Detect which cell encompasses the target text, then output its (X, Y) center coordinate. 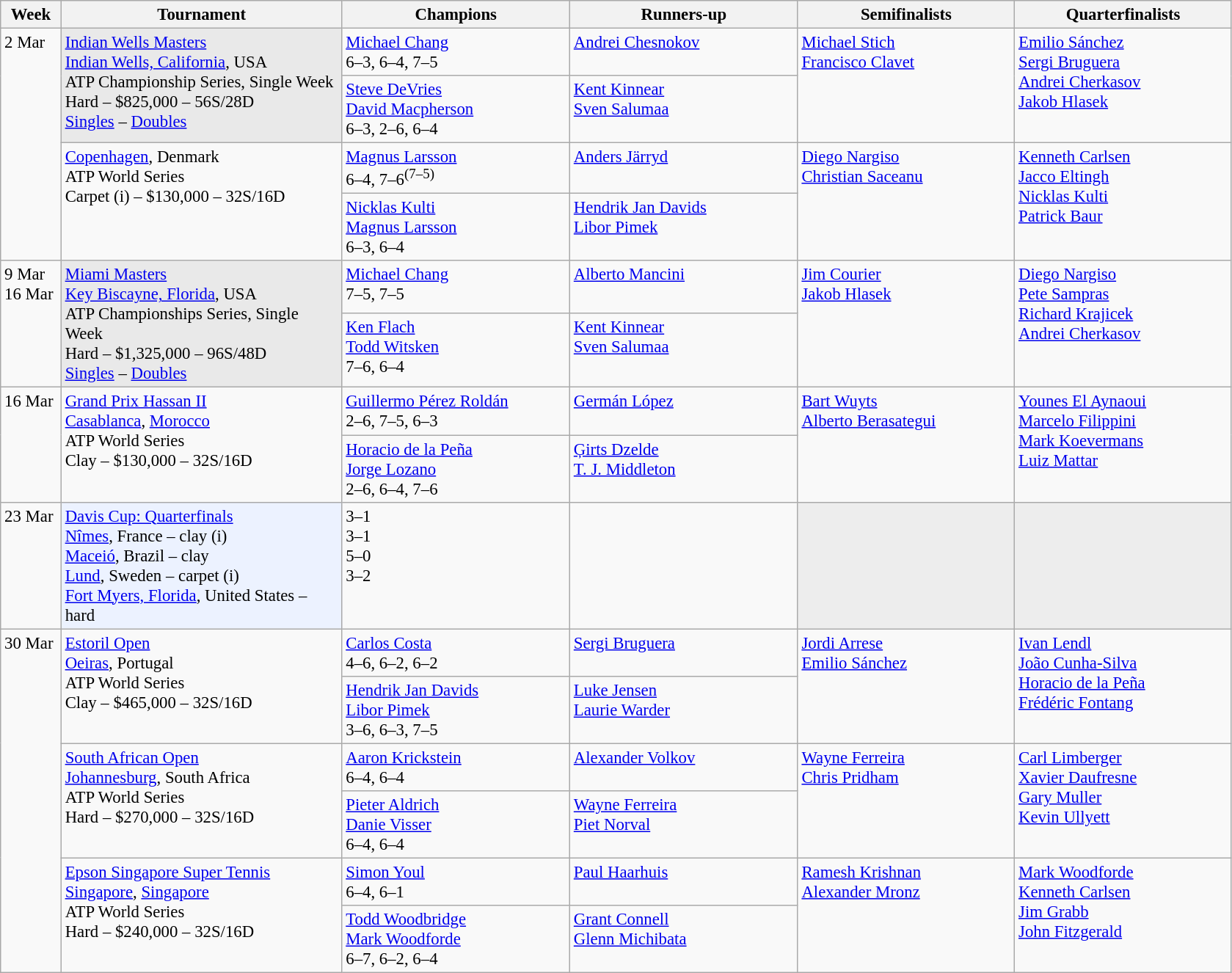
Week (31, 15)
Jim Courier Jakob Hlasek (906, 324)
Davis Cup: Quarterfinals Nîmes, France – clay (i) Maceió, Brazil – clay Lund, Sweden – carpet (i)Fort Myers, Florida, United States – hard (201, 565)
Wayne Ferreira Piet Norval (684, 825)
30 Mar (31, 801)
Alberto Mancini (684, 288)
Michael Stich Francisco Clavet (906, 86)
Ken Flach Todd Witsken 7–6, 6–4 (456, 351)
Mark Woodforde Kenneth Carlsen Jim Grabb John Fitzgerald (1123, 915)
9 Mar16 Mar (31, 324)
2 Mar (31, 145)
Semifinalists (906, 15)
Carl Limberger Xavier Daufresne Gary Muller Kevin Ullyett (1123, 801)
Luke Jensen Laurie Warder (684, 710)
Andrei Chesnokov (684, 53)
23 Mar (31, 565)
Michael Chang 6–3, 6–4, 7–5 (456, 53)
Diego Nargiso Christian Saceanu (906, 203)
Germán López (684, 411)
Pieter Aldrich Danie Visser 6–4, 6–4 (456, 825)
Todd Woodbridge Mark Woodforde 6–7, 6–2, 6–4 (456, 939)
Hendrik Jan Davids Libor Pimek 3–6, 6–3, 7–5 (456, 710)
Emilio Sánchez Sergi Bruguera Andrei Cherkasov Jakob Hlasek (1123, 86)
3–1 3–1 5–0 3–2 (456, 565)
Epson Singapore Super Tennis Singapore, SingaporeATP World Series Hard – $240,000 – 32S/16D (201, 915)
Jordi Arrese Emilio Sánchez (906, 686)
Horacio de la Peña Jorge Lozano 2–6, 6–4, 7–6 (456, 469)
Ramesh Krishnan Alexander Mronz (906, 915)
Anders Järryd (684, 169)
Wayne Ferreira Chris Pridham (906, 801)
Hendrik Jan Davids Libor Pimek (684, 227)
Runners-up (684, 15)
Aaron Krickstein 6–4, 6–4 (456, 768)
Guillermo Pérez Roldán 2–6, 7–5, 6–3 (456, 411)
Alexander Volkov (684, 768)
Quarterfinalists (1123, 15)
Champions (456, 15)
Miami Masters Key Biscayne, Florida, USAATP Championships Series, Single Week Hard – $1,325,000 – 96S/48D Singles – Doubles (201, 324)
Ivan Lendl João Cunha-Silva Horacio de la Peña Frédéric Fontang (1123, 686)
Grant Connell Glenn Michibata (684, 939)
Bart Wuyts Alberto Berasategui (906, 445)
Simon Youl 6–4, 6–1 (456, 882)
Diego Nargiso Pete Sampras Richard Krajicek Andrei Cherkasov (1123, 324)
Indian Wells Masters Indian Wells, California, USAATP Championship Series, Single Week Hard – $825,000 – 56S/28D Singles – Doubles (201, 86)
Ģirts Dzelde T. J. Middleton (684, 469)
South African Open Johannesburg, South AfricaATP World Series Hard – $270,000 – 32S/16D (201, 801)
Magnus Larsson 6–4, 7–6(7–5) (456, 169)
Sergi Bruguera (684, 653)
16 Mar (31, 445)
Carlos Costa 4–6, 6–2, 6–2 (456, 653)
Michael Chang 7–5, 7–5 (456, 288)
Kenneth Carlsen Jacco Eltingh Nicklas Kulti Patrick Baur (1123, 203)
Younes El Aynaoui Marcelo Filippini Mark Koevermans Luiz Mattar (1123, 445)
Nicklas Kulti Magnus Larsson 6–3, 6–4 (456, 227)
Paul Haarhuis (684, 882)
Steve DeVries David Macpherson 6–3, 2–6, 6–4 (456, 109)
Estoril Open Oeiras, PortugalATP World Series Clay – $465,000 – 32S/16D (201, 686)
Copenhagen, DenmarkATP World Series Carpet (i) – $130,000 – 32S/16D (201, 203)
Grand Prix Hassan II Casablanca, MoroccoATP World Series Clay – $130,000 – 32S/16D (201, 445)
Tournament (201, 15)
